Provide the (x, y) coordinate of the cell's center where the given text is located.  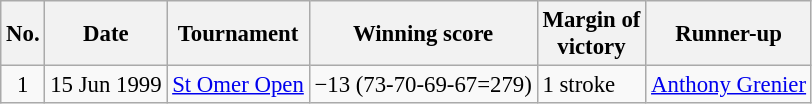
Date (106, 34)
Tournament (238, 34)
−13 (73-70-69-67=279) (423, 85)
No. (23, 34)
15 Jun 1999 (106, 85)
1 (23, 85)
St Omer Open (238, 85)
Winning score (423, 34)
Anthony Grenier (729, 85)
Runner-up (729, 34)
1 stroke (592, 85)
Margin ofvictory (592, 34)
